Identify which cell holds the provided text, then report its (X, Y) central coordinate. 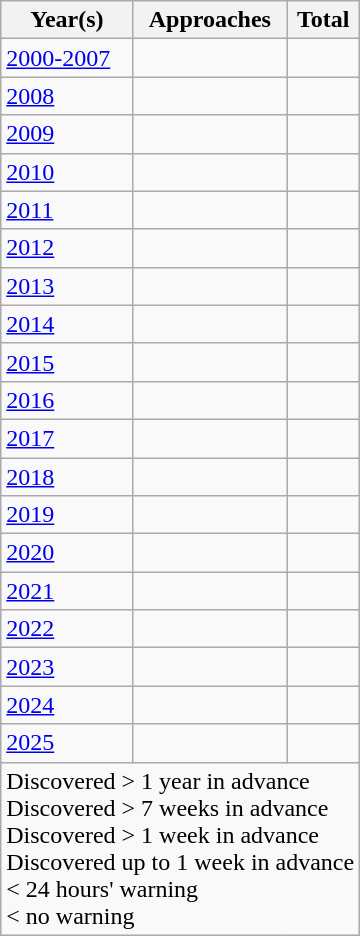
2025 (67, 743)
2011 (67, 210)
2019 (67, 515)
2010 (67, 172)
2012 (67, 248)
2008 (67, 96)
2009 (67, 134)
2023 (67, 667)
2015 (67, 362)
2014 (67, 324)
2020 (67, 553)
Approaches (210, 20)
2022 (67, 629)
2000-2007 (67, 58)
2017 (67, 438)
2013 (67, 286)
2021 (67, 591)
Year(s) (67, 20)
Total (324, 20)
2016 (67, 400)
2018 (67, 477)
2024 (67, 705)
